Locate the cell with the specified text and output its (x, y) center coordinate. 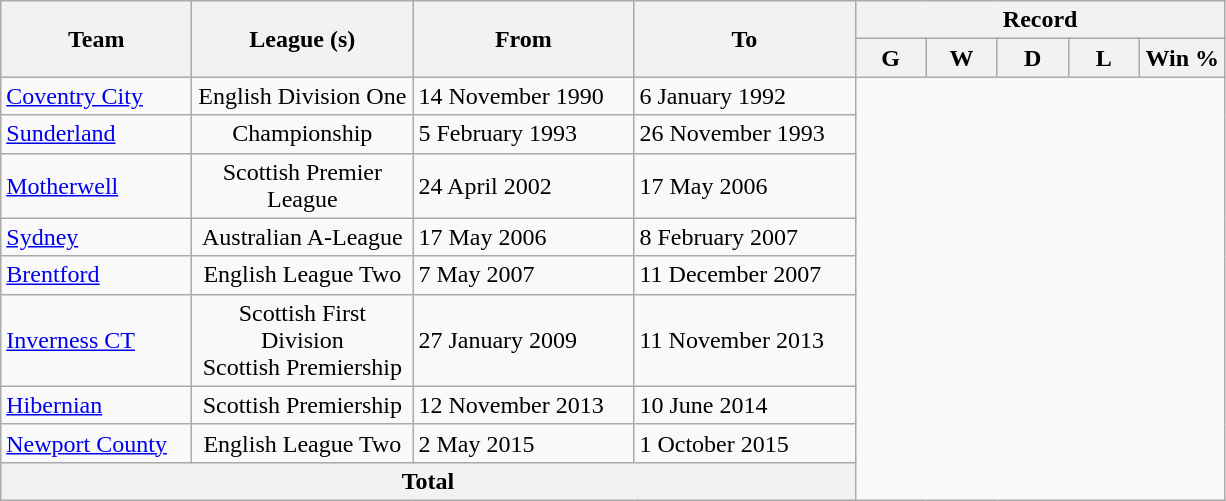
Inverness CT (96, 340)
To (744, 39)
Scottish Premier League (302, 186)
Australian A-League (302, 237)
Total (428, 481)
Brentford (96, 275)
Newport County (96, 443)
Scottish Premiership (302, 405)
26 November 1993 (744, 134)
Motherwell (96, 186)
Record (1040, 20)
League (s) (302, 39)
Sydney (96, 237)
From (524, 39)
L (1104, 58)
G (890, 58)
27 January 2009 (524, 340)
11 December 2007 (744, 275)
11 November 2013 (744, 340)
1 October 2015 (744, 443)
Sunderland (96, 134)
English Division One (302, 96)
12 November 2013 (524, 405)
5 February 1993 (524, 134)
Coventry City (96, 96)
7 May 2007 (524, 275)
W (962, 58)
D (1032, 58)
6 January 1992 (744, 96)
Hibernian (96, 405)
24 April 2002 (524, 186)
Championship (302, 134)
14 November 1990 (524, 96)
2 May 2015 (524, 443)
Team (96, 39)
Win % (1182, 58)
8 February 2007 (744, 237)
10 June 2014 (744, 405)
Scottish First DivisionScottish Premiership (302, 340)
